Capture the cell that displays the provided text and extract its [x, y] central coordinate. 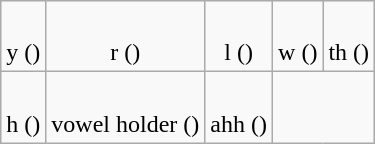
w () [298, 36]
h () [24, 108]
th () [349, 36]
r () [126, 36]
l () [239, 36]
ahh () [239, 108]
vowel holder () [126, 108]
y () [24, 36]
